Return [x, y] of the center of cell containing provided text 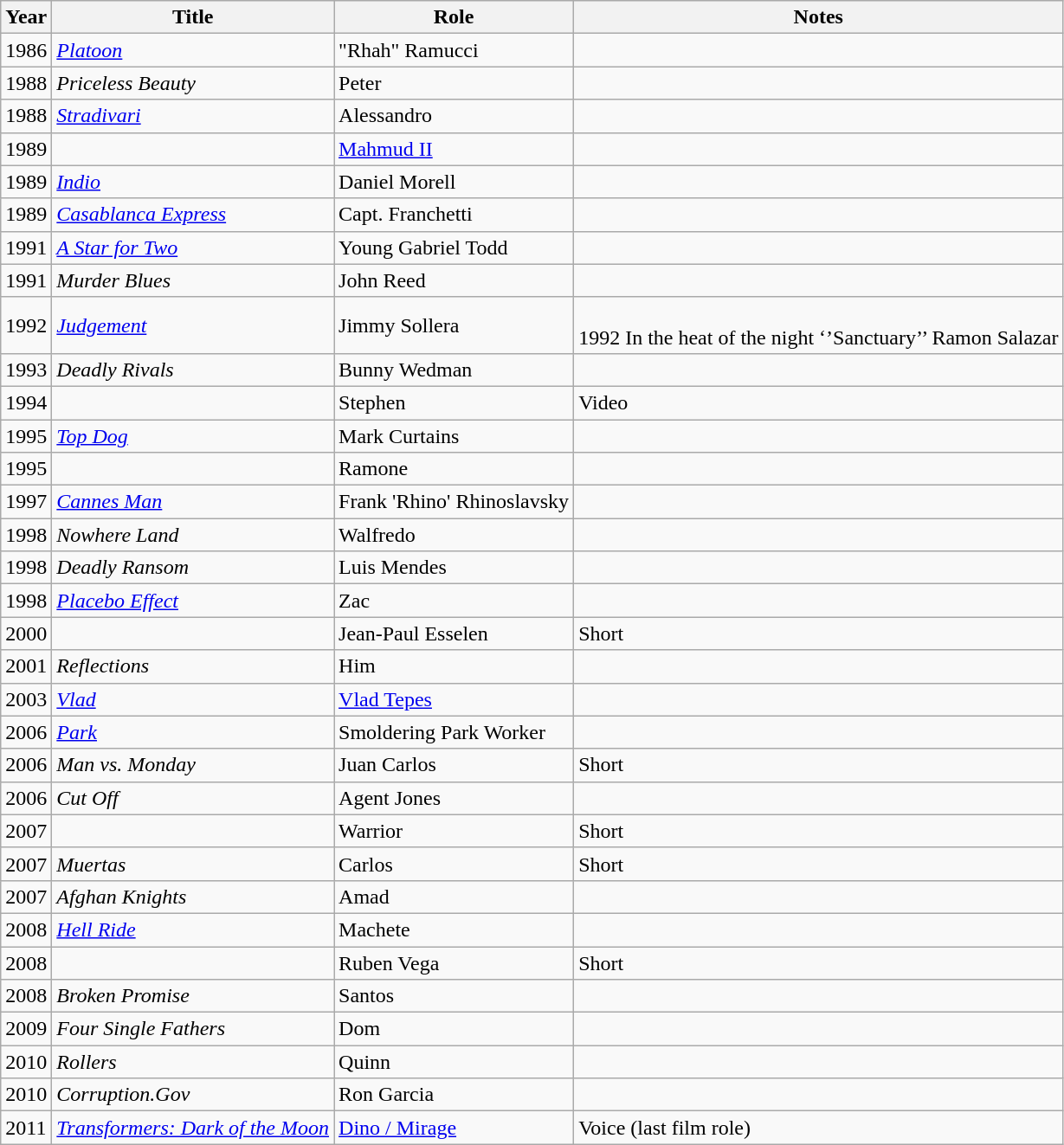
Broken Promise [193, 996]
1986 [26, 50]
Mark Curtains [454, 435]
Title [193, 17]
Deadly Rivals [193, 370]
Cannes Man [193, 502]
Murder Blues [193, 280]
Indio [193, 182]
Top Dog [193, 435]
Casablanca Express [193, 215]
Santos [454, 996]
Voice (last film role) [819, 1128]
Carlos [454, 864]
"Rhah" Ramucci [454, 50]
2001 [26, 666]
Agent Jones [454, 798]
Machete [454, 930]
Daniel Morell [454, 182]
Jean-Paul Esselen [454, 634]
Juan Carlos [454, 765]
Warrior [454, 831]
Him [454, 666]
Transformers: Dark of the Moon [193, 1128]
Afghan Knights [193, 897]
2000 [26, 634]
Ron Garcia [454, 1095]
2009 [26, 1029]
Smoldering Park Worker [454, 732]
Zac [454, 601]
Ruben Vega [454, 963]
Notes [819, 17]
Nowhere Land [193, 535]
Walfredo [454, 535]
Deadly Ransom [193, 568]
Hell Ride [193, 930]
Cut Off [193, 798]
Vlad [193, 699]
1993 [26, 370]
Video [819, 402]
Mahmud II [454, 149]
Amad [454, 897]
Ramone [454, 469]
Corruption.Gov [193, 1095]
2011 [26, 1128]
1994 [26, 402]
Young Gabriel Todd [454, 248]
Muertas [193, 864]
Four Single Fathers [193, 1029]
Platoon [193, 50]
Priceless Beauty [193, 83]
A Star for Two [193, 248]
Luis Mendes [454, 568]
Dino / Mirage [454, 1128]
Man vs. Monday [193, 765]
Year [26, 17]
Placebo Effect [193, 601]
Quinn [454, 1062]
Capt. Franchetti [454, 215]
1992 In the heat of the night ‘’Sanctuary’’ Ramon Salazar [819, 325]
1992 [26, 325]
Frank 'Rhino' Rhinoslavsky [454, 502]
Stradivari [193, 116]
Dom [454, 1029]
Peter [454, 83]
Park [193, 732]
Rollers [193, 1062]
Role [454, 17]
Bunny Wedman [454, 370]
Vlad Tepes [454, 699]
Alessandro [454, 116]
Stephen [454, 402]
Judgement [193, 325]
Reflections [193, 666]
1997 [26, 502]
Jimmy Sollera [454, 325]
2003 [26, 699]
John Reed [454, 280]
